For the text-containing cell, return its midpoint in [X, Y] coordinate format. 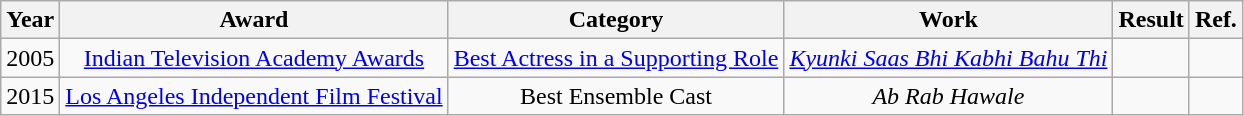
Indian Television Academy Awards [254, 58]
Year [30, 20]
Los Angeles Independent Film Festival [254, 96]
Best Actress in a Supporting Role [616, 58]
Result [1151, 20]
Ab Rab Hawale [948, 96]
Kyunki Saas Bhi Kabhi Bahu Thi [948, 58]
Work [948, 20]
2005 [30, 58]
Ref. [1216, 20]
2015 [30, 96]
Award [254, 20]
Category [616, 20]
Best Ensemble Cast [616, 96]
